Capture the cell that displays the provided text and extract its (X, Y) central coordinate. 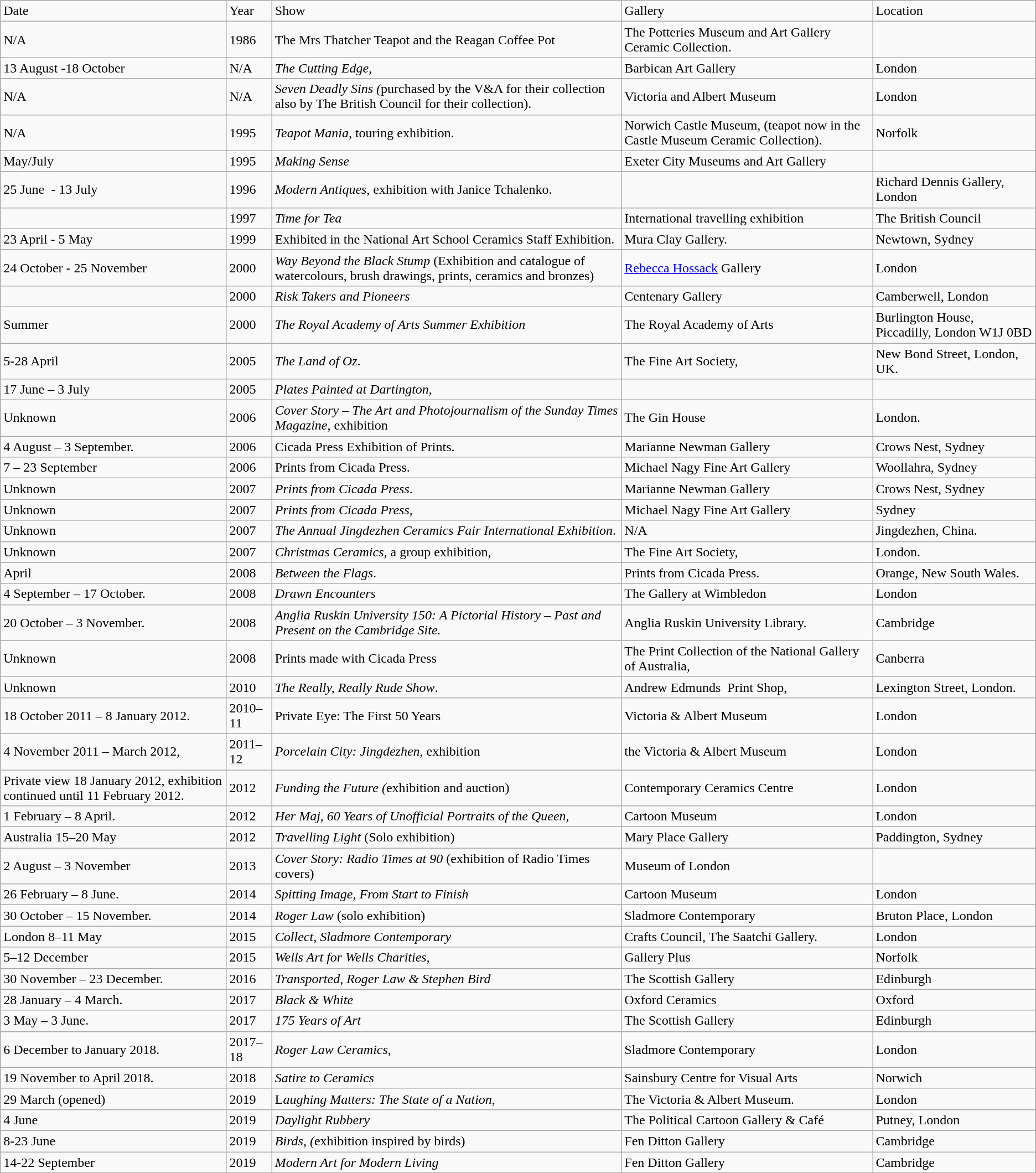
Risk Takers and Pioneers (447, 296)
Cicada Press Exhibition of Prints. (447, 447)
The Print Collection of the National Gallery of Australia, (747, 659)
Norwich (954, 1078)
Sydney (954, 510)
Modern Art for Modern Living (447, 1162)
Summer (113, 324)
The Gin House (747, 418)
Norwich Castle Museum, (teapot now in the Castle Museum Ceramic Collection). (747, 133)
24 October - 25 November (113, 268)
Show (447, 11)
Black & White (447, 1000)
Bruton Place, London (954, 916)
2017–18 (249, 1050)
Plates Painted at Dartington, (447, 390)
Modern Antiques, exhibition with Janice Tchalenko. (447, 189)
Anglia Ruskin University Library. (747, 622)
Woollahra, Sydney (954, 468)
Andrew Edmunds Print Shop, (747, 687)
2010–11 (249, 715)
Christmas Ceramics, a group exhibition, (447, 552)
Mary Place Gallery (747, 838)
Paddington, Sydney (954, 838)
4 September – 17 October. (113, 594)
2013 (249, 866)
Seven Deadly Sins (purchased by the V&A for their collection also by The British Council for their collection). (447, 96)
Way Beyond the Black Stump (Exhibition and catalogue of watercolours, brush drawings, prints, ceramics and bronzes) (447, 268)
Private view 18 January 2012, exhibition continued until 11 February 2012. (113, 787)
3 May – 3 June. (113, 1021)
Teapot Mania, touring exhibition. (447, 133)
Gallery (747, 11)
Contemporary Ceramics Centre (747, 787)
New Bond Street, London, UK. (954, 361)
Roger Law (solo exhibition) (447, 916)
5–12 December (113, 958)
Collect, Sladmore Contemporary (447, 937)
the Victoria & Albert Museum (747, 752)
1 February – 8 April. (113, 817)
7 – 23 September (113, 468)
Exeter City Museums and Art Gallery (747, 161)
Burlington House, Piccadilly, London W1J 0BD (954, 324)
25 June - 13 July (113, 189)
Jingdezhen, China. (954, 531)
26 February – 8 June. (113, 895)
Mura Clay Gallery. (747, 239)
Anglia Ruskin University 150: A Pictorial History – Past and Present on the Cambridge Site. (447, 622)
The Political Cartoon Gallery & Café (747, 1120)
6 December to January 2018. (113, 1050)
2016 (249, 979)
19 November to April 2018. (113, 1078)
The Royal Academy of Arts Summer Exhibition (447, 324)
Gallery Plus (747, 958)
Australia 15–20 May (113, 838)
Lexington Street, London. (954, 687)
Centenary Gallery (747, 296)
Travelling Light (Solo exhibition) (447, 838)
Victoria & Albert Museum (747, 715)
Orange, New South Wales. (954, 573)
Richard Dennis Gallery, London (954, 189)
Barbican Art Gallery (747, 68)
The Cutting Edge, (447, 68)
The British Council (954, 218)
The Mrs Thatcher Teapot and the Reagan Coffee Pot (447, 40)
Porcelain City: Jingdezhen, exhibition (447, 752)
Wells Art for Wells Charities, (447, 958)
Cover Story: Radio Times at 90 (exhibition of Radio Times covers) (447, 866)
18 October 2011 – 8 January 2012. (113, 715)
Putney, London (954, 1120)
The Royal Academy of Arts (747, 324)
May/July (113, 161)
Newtown, Sydney (954, 239)
1997 (249, 218)
4 November 2011 – March 2012, (113, 752)
28 January – 4 March. (113, 1000)
Victoria and Albert Museum (747, 96)
Satire to Ceramics (447, 1078)
2 August – 3 November (113, 866)
London 8–11 May (113, 937)
Transported, Roger Law & Stephen Bird (447, 979)
175 Years of Art (447, 1021)
Date (113, 11)
8-23 June (113, 1141)
4 August – 3 September. (113, 447)
13 August -18 October (113, 68)
The Really, Really Rude Show. (447, 687)
4 June (113, 1120)
The Annual Jingdezhen Ceramics Fair International Exhibition. (447, 531)
Crafts Council, The Saatchi Gallery. (747, 937)
Rebecca Hossack Gallery (747, 268)
Location (954, 11)
29 March (opened) (113, 1099)
Exhibited in the National Art School Ceramics Staff Exhibition. (447, 239)
Private Eye: The First 50 Years (447, 715)
Spitting Image, From Start to Finish (447, 895)
2010 (249, 687)
2018 (249, 1078)
Roger Law Ceramics, (447, 1050)
Prints from Cicada Press, (447, 510)
Her Maj, 60 Years of Unofficial Portraits of the Queen, (447, 817)
5-28 April (113, 361)
14-22 September (113, 1162)
Cover Story – The Art and Photojournalism of the Sunday Times Magazine, exhibition (447, 418)
Sainsbury Centre for Visual Arts (747, 1078)
Between the Flags. (447, 573)
Laughing Matters: The State of a Nation, (447, 1099)
1999 (249, 239)
1986 (249, 40)
Making Sense (447, 161)
Museum of London (747, 866)
Year (249, 11)
Camberwell, London (954, 296)
Funding the Future (exhibition and auction) (447, 787)
1996 (249, 189)
The Land of Oz. (447, 361)
17 June – 3 July (113, 390)
Canberra (954, 659)
Oxford Ceramics (747, 1000)
2011–12 (249, 752)
The Potteries Museum and Art Gallery Ceramic Collection. (747, 40)
20 October – 3 November. (113, 622)
Oxford (954, 1000)
International travelling exhibition (747, 218)
April (113, 573)
Daylight Rubbery (447, 1120)
The Victoria & Albert Museum. (747, 1099)
30 November – 23 December. (113, 979)
Drawn Encounters (447, 594)
The Gallery at Wimbledon (747, 594)
30 October – 15 November. (113, 916)
23 April - 5 May (113, 239)
Time for Tea (447, 218)
Birds, (exhibition inspired by birds) (447, 1141)
Prints made with Cicada Press (447, 659)
